Scan for the cell matching the given text and deliver its (X, Y) coordinate at center. 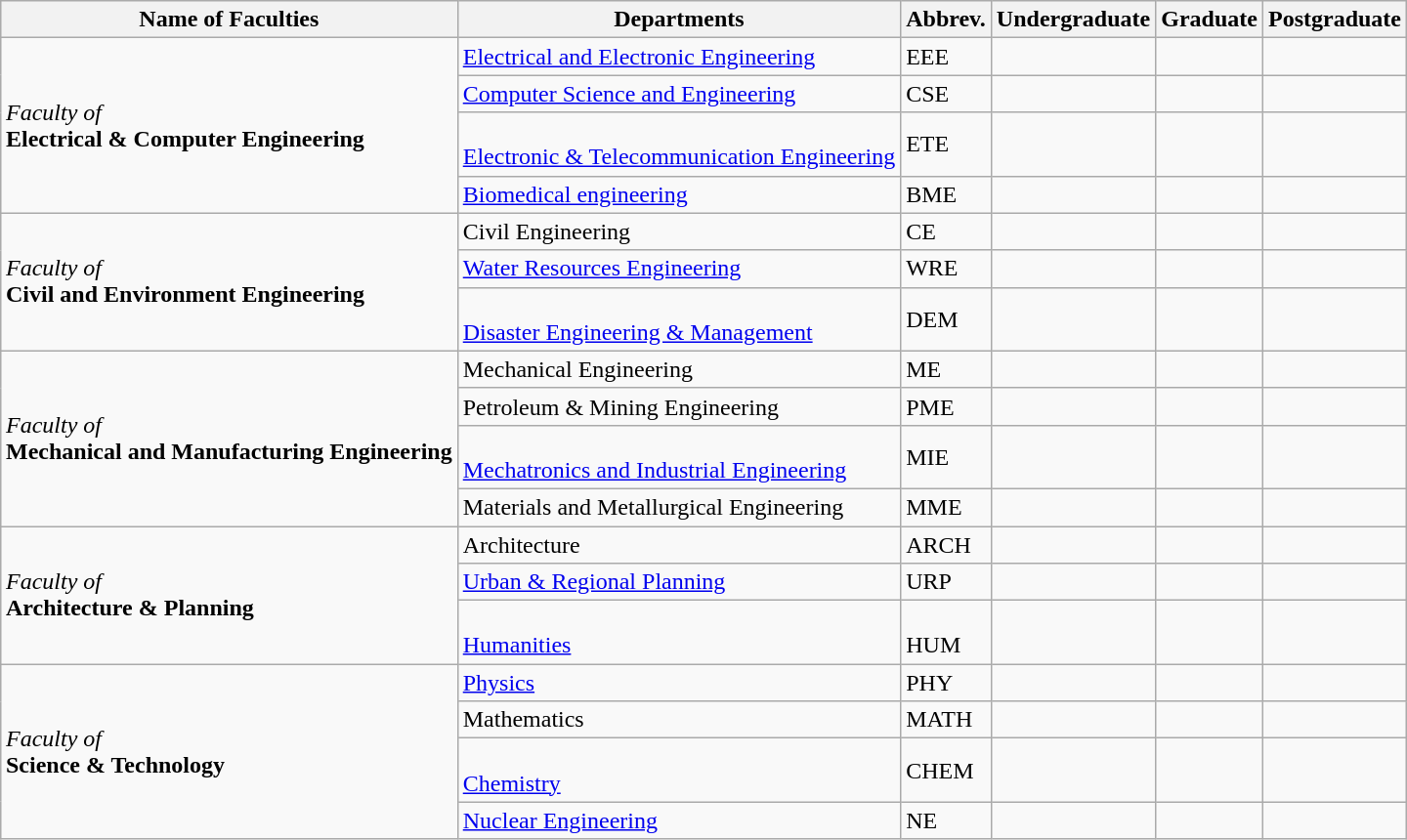
EEE (946, 57)
Mathematics (678, 720)
BME (946, 194)
MIE (946, 457)
Mechanical Engineering (678, 369)
Graduate (1210, 20)
Undergraduate (1073, 20)
MATH (946, 720)
Abbrev. (946, 20)
MME (946, 507)
Architecture (678, 544)
Computer Science and Engineering (678, 94)
Electronic & Telecommunication Engineering (678, 145)
CE (946, 231)
Nuclear Engineering (678, 820)
Faculty of Architecture & Planning (229, 594)
Faculty of Civil and Environment Engineering (229, 281)
Disaster Engineering & Management (678, 318)
WRE (946, 269)
Departments (678, 20)
Water Resources Engineering (678, 269)
Biomedical engineering (678, 194)
Humanities (678, 633)
Chemistry (678, 770)
Faculty of Mechanical and Manufacturing Engineering (229, 438)
Name of Faculties (229, 20)
CSE (946, 94)
Physics (678, 683)
Urban & Regional Planning (678, 582)
Civil Engineering (678, 231)
ETE (946, 145)
ME (946, 369)
Petroleum & Mining Engineering (678, 406)
Faculty of Electrical & Computer Engineering (229, 125)
Electrical and Electronic Engineering (678, 57)
URP (946, 582)
Materials and Metallurgical Engineering (678, 507)
CHEM (946, 770)
DEM (946, 318)
Mechatronics and Industrial Engineering (678, 457)
PHY (946, 683)
HUM (946, 633)
NE (946, 820)
Postgraduate (1335, 20)
Faculty of Science & Technology (229, 752)
ARCH (946, 544)
PME (946, 406)
